Return [x, y] of the center of cell containing provided text 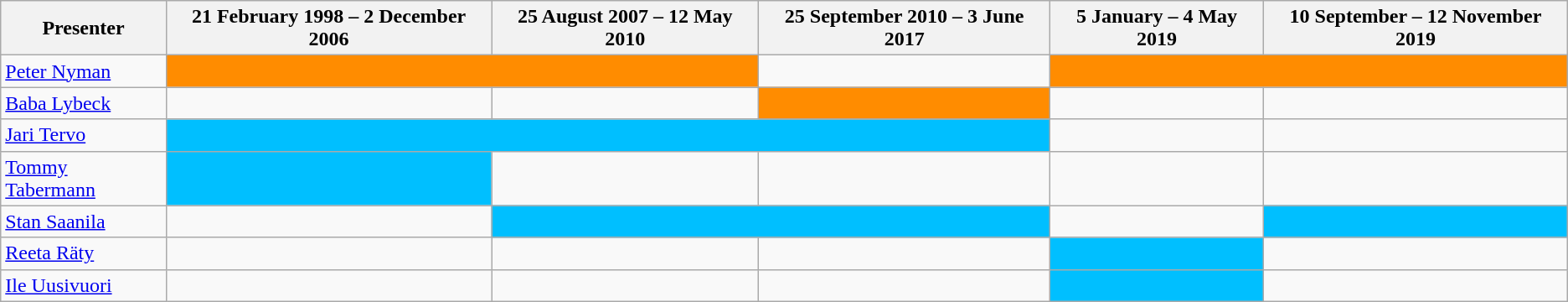
25 August 2007 – 12 May 2010 [625, 29]
Presenter [84, 29]
21 February 1998 – 2 December 2006 [328, 29]
10 September – 12 November 2019 [1416, 29]
25 September 2010 – 3 June 2017 [905, 29]
Stan Saanila [84, 221]
5 January – 4 May 2019 [1158, 29]
Tommy Tabermann [84, 178]
Jari Tervo [84, 135]
Reeta Räty [84, 253]
Ile Uusivuori [84, 285]
Peter Nyman [84, 71]
Baba Lybeck [84, 103]
